Return (X, Y) of the center of cell containing provided text 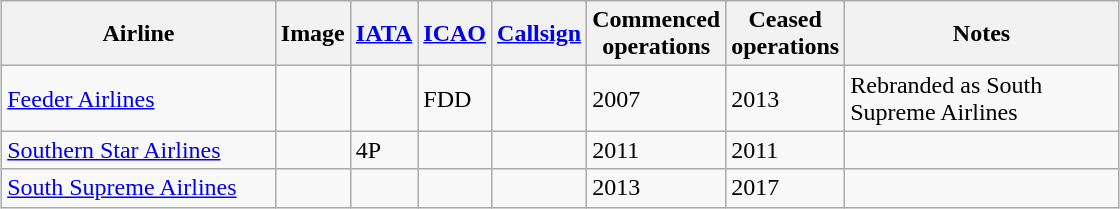
Image (312, 34)
Rebranded as South Supreme Airlines (982, 98)
2017 (786, 188)
South Supreme Airlines (139, 188)
Notes (982, 34)
4P (384, 150)
Callsign (540, 34)
IATA (384, 34)
2007 (656, 98)
Feeder Airlines (139, 98)
Airline (139, 34)
Ceasedoperations (786, 34)
ICAO (455, 34)
Southern Star Airlines (139, 150)
FDD (455, 98)
Commencedoperations (656, 34)
